Pinpoint the cell where the given text exists, returning its [X, Y] midpoint coordinate. 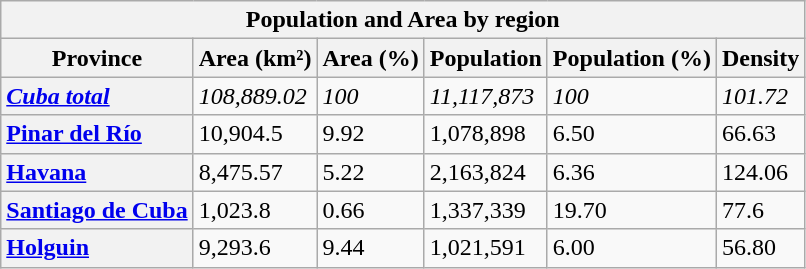
11,117,873 [486, 96]
9,293.6 [255, 248]
6.00 [632, 248]
1,337,339 [486, 210]
Santiago de Cuba [97, 210]
9.92 [370, 134]
Population [486, 58]
Cuba total [97, 96]
Havana [97, 172]
77.6 [760, 210]
Population (%) [632, 58]
108,889.02 [255, 96]
1,021,591 [486, 248]
Area (km²) [255, 58]
19.70 [632, 210]
6.50 [632, 134]
1,078,898 [486, 134]
10,904.5 [255, 134]
2,163,824 [486, 172]
101.72 [760, 96]
0.66 [370, 210]
56.80 [760, 248]
1,023.8 [255, 210]
Population and Area by region [403, 20]
8,475.57 [255, 172]
9.44 [370, 248]
Pinar del Río [97, 134]
Holguin [97, 248]
124.06 [760, 172]
Province [97, 58]
Area (%) [370, 58]
66.63 [760, 134]
Density [760, 58]
6.36 [632, 172]
5.22 [370, 172]
